Extract the [x, y] coordinate from the center of the cell holding the provided text.  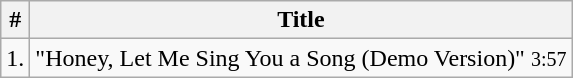
# [16, 20]
1. [16, 58]
Title [301, 20]
"Honey, Let Me Sing You a Song (Demo Version)" 3:57 [301, 58]
